Extract the (x, y) coordinate from the center of the cell holding the provided text.  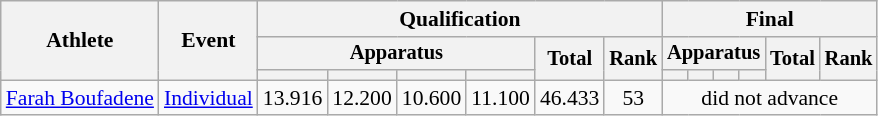
13.916 (292, 98)
11.100 (500, 98)
Athlete (80, 40)
Event (208, 40)
46.433 (570, 98)
did not advance (770, 98)
10.600 (432, 98)
Qualification (460, 19)
Individual (208, 98)
12.200 (362, 98)
Final (770, 19)
53 (633, 98)
Farah Boufadene (80, 98)
